Determine the (x, y) coordinate at the center of the cell enclosing the given text.  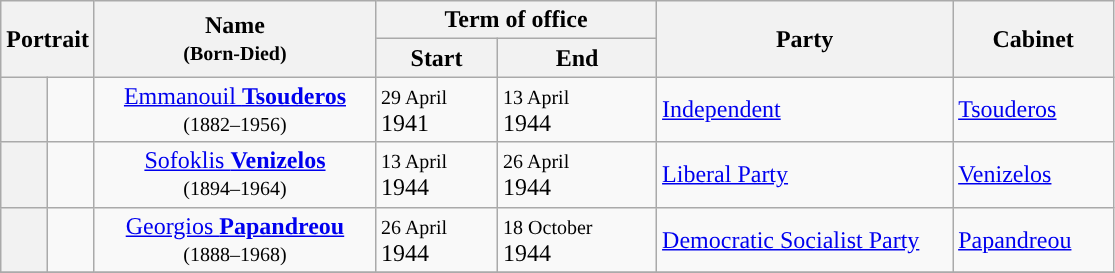
Georgios Papandreou(1888–1968) (234, 240)
Venizelos (1034, 174)
Sofoklis Venizelos(1894–1964) (234, 174)
Tsouderos (1034, 110)
Cabinet (1034, 39)
Emmanouil Tsouderos(1882–1956) (234, 110)
Papandreou (1034, 240)
Independent (805, 110)
Party (805, 39)
Liberal Party (805, 174)
End (578, 58)
18 October1944 (578, 240)
Start (436, 58)
29 April1941 (436, 110)
Name(Born-Died) (234, 39)
Democratic Socialist Party (805, 240)
Term of office (516, 20)
Portrait (48, 39)
